For the text-containing cell, return its midpoint in (X, Y) coordinate format. 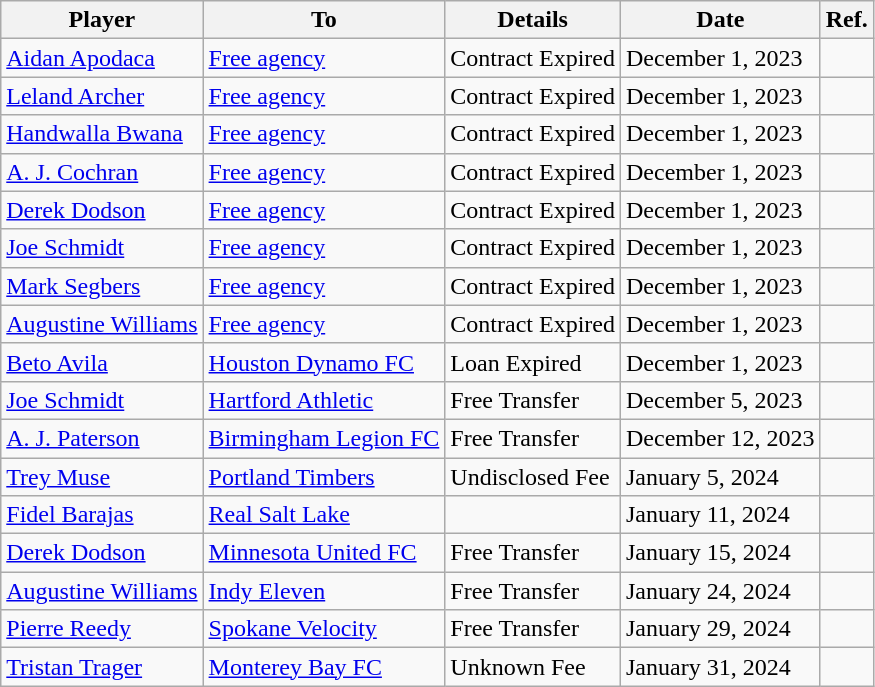
Beto Avila (102, 362)
To (324, 20)
Tristan Trager (102, 667)
December 5, 2023 (720, 400)
Aidan Apodaca (102, 58)
January 31, 2024 (720, 667)
Leland Archer (102, 96)
Unknown Fee (533, 667)
Pierre Reedy (102, 629)
Indy Eleven (324, 591)
Ref. (846, 20)
Hartford Athletic (324, 400)
Real Salt Lake (324, 515)
Details (533, 20)
Monterey Bay FC (324, 667)
Houston Dynamo FC (324, 362)
Handwalla Bwana (102, 134)
Minnesota United FC (324, 553)
A. J. Paterson (102, 438)
January 11, 2024 (720, 515)
Trey Muse (102, 477)
A. J. Cochran (102, 172)
December 12, 2023 (720, 438)
Mark Segbers (102, 286)
Spokane Velocity (324, 629)
Date (720, 20)
January 5, 2024 (720, 477)
Loan Expired (533, 362)
Fidel Barajas (102, 515)
Birmingham Legion FC (324, 438)
January 24, 2024 (720, 591)
Portland Timbers (324, 477)
Undisclosed Fee (533, 477)
January 15, 2024 (720, 553)
January 29, 2024 (720, 629)
Player (102, 20)
